Determine the (x, y) coordinate at the center of the cell enclosing the given text.  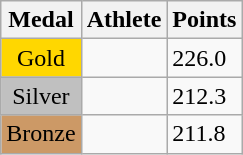
211.8 (204, 134)
Athlete (124, 20)
212.3 (204, 96)
Gold (41, 58)
Points (204, 20)
Medal (41, 20)
Bronze (41, 134)
226.0 (204, 58)
Silver (41, 96)
